From the cell containing the given text, extract its center point as [x, y] coordinate. 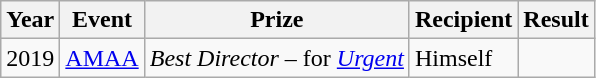
Best Director – for Urgent [276, 58]
Event [102, 20]
Prize [276, 20]
Recipient [463, 20]
Result [556, 20]
AMAA [102, 58]
Himself [463, 58]
Year [30, 20]
2019 [30, 58]
